Locate the cell with the specified text and output its [x, y] center coordinate. 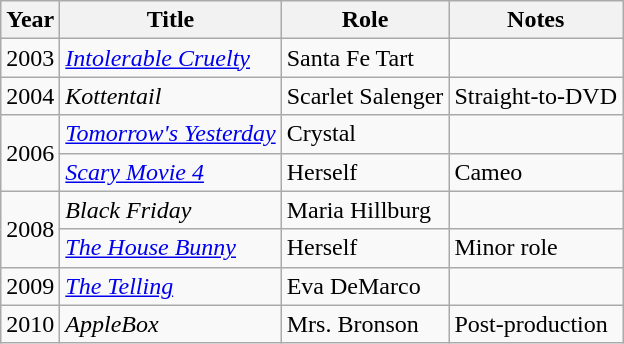
The Telling [170, 286]
Tomorrow's Yesterday [170, 134]
Minor role [536, 248]
Straight-to-DVD [536, 96]
2010 [30, 324]
Kottentail [170, 96]
Cameo [536, 172]
Eva DeMarco [365, 286]
Scarlet Salenger [365, 96]
2009 [30, 286]
Scary Movie 4 [170, 172]
The House Bunny [170, 248]
Role [365, 20]
AppleBox [170, 324]
Black Friday [170, 210]
Notes [536, 20]
2006 [30, 153]
2004 [30, 96]
Santa Fe Tart [365, 58]
2008 [30, 229]
Intolerable Cruelty [170, 58]
Post-production [536, 324]
Year [30, 20]
Maria Hillburg [365, 210]
Mrs. Bronson [365, 324]
Title [170, 20]
Crystal [365, 134]
2003 [30, 58]
